Determine the (X, Y) coordinate at the center of the cell enclosing the given text.  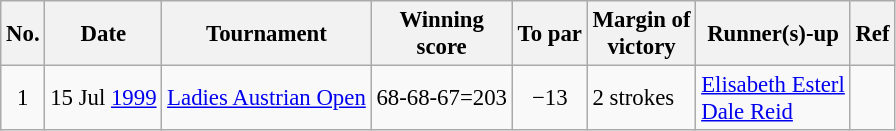
Elisabeth Esterl Dale Reid (773, 98)
Ref (872, 34)
Ladies Austrian Open (266, 98)
Date (104, 34)
Runner(s)-up (773, 34)
1 (23, 98)
Tournament (266, 34)
Margin ofvictory (642, 34)
Winningscore (442, 34)
15 Jul 1999 (104, 98)
2 strokes (642, 98)
68-68-67=203 (442, 98)
To par (550, 34)
No. (23, 34)
−13 (550, 98)
